From the cell containing the given text, extract its center point as (x, y) coordinate. 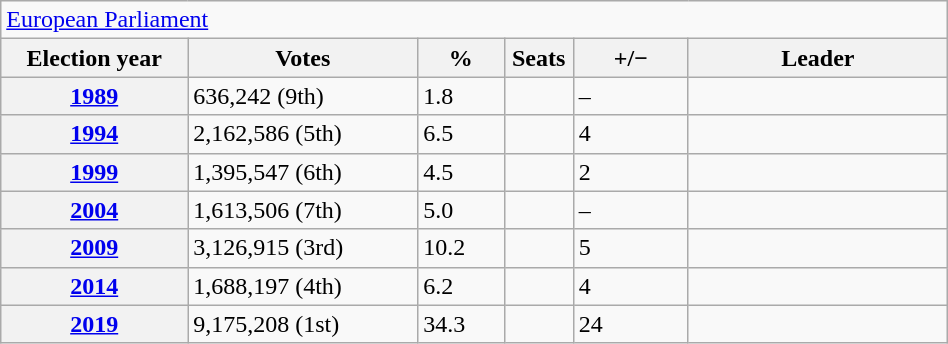
Votes (303, 58)
636,242 (9th) (303, 96)
2004 (94, 210)
1994 (94, 134)
1,688,197 (4th) (303, 286)
4.5 (461, 172)
1989 (94, 96)
1,613,506 (7th) (303, 210)
Leader (818, 58)
2,162,586 (5th) (303, 134)
6.2 (461, 286)
1.8 (461, 96)
2 (630, 172)
6.5 (461, 134)
Seats (538, 58)
1999 (94, 172)
% (461, 58)
24 (630, 324)
10.2 (461, 248)
1,395,547 (6th) (303, 172)
9,175,208 (1st) (303, 324)
3,126,915 (3rd) (303, 248)
34.3 (461, 324)
Election year (94, 58)
5.0 (461, 210)
European Parliament (474, 20)
+/− (630, 58)
2009 (94, 248)
5 (630, 248)
2019 (94, 324)
2014 (94, 286)
